Search for the cell housing the specified text and yield its (x, y) center coordinate. 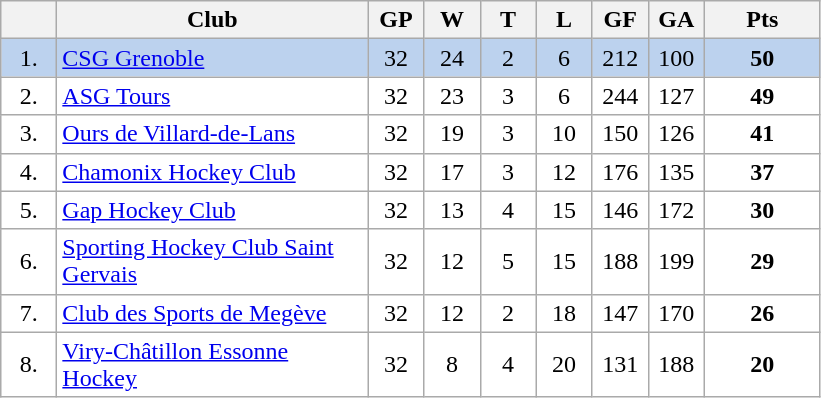
19 (452, 134)
GF (620, 20)
23 (452, 96)
126 (676, 134)
170 (676, 313)
199 (676, 262)
172 (676, 210)
30 (762, 210)
Club (212, 20)
244 (620, 96)
2. (29, 96)
CSG Grenoble (212, 58)
8 (452, 364)
50 (762, 58)
135 (676, 172)
147 (620, 313)
150 (620, 134)
Sporting Hockey Club Saint Gervais (212, 262)
24 (452, 58)
100 (676, 58)
37 (762, 172)
29 (762, 262)
131 (620, 364)
5. (29, 210)
Gap Hockey Club (212, 210)
49 (762, 96)
6. (29, 262)
W (452, 20)
ASG Tours (212, 96)
5 (508, 262)
146 (620, 210)
13 (452, 210)
8. (29, 364)
17 (452, 172)
GP (396, 20)
4. (29, 172)
T (508, 20)
Pts (762, 20)
1. (29, 58)
7. (29, 313)
Viry-Châtillon Essonne Hockey‎ (212, 364)
127 (676, 96)
Ours de Villard-de-Lans (212, 134)
GA (676, 20)
Club des Sports de Megève (212, 313)
26 (762, 313)
212 (620, 58)
41 (762, 134)
Chamonix Hockey Club (212, 172)
L (564, 20)
10 (564, 134)
176 (620, 172)
3. (29, 134)
18 (564, 313)
